Find where the given text appears and provide that cell's center as [x, y] coordinate. 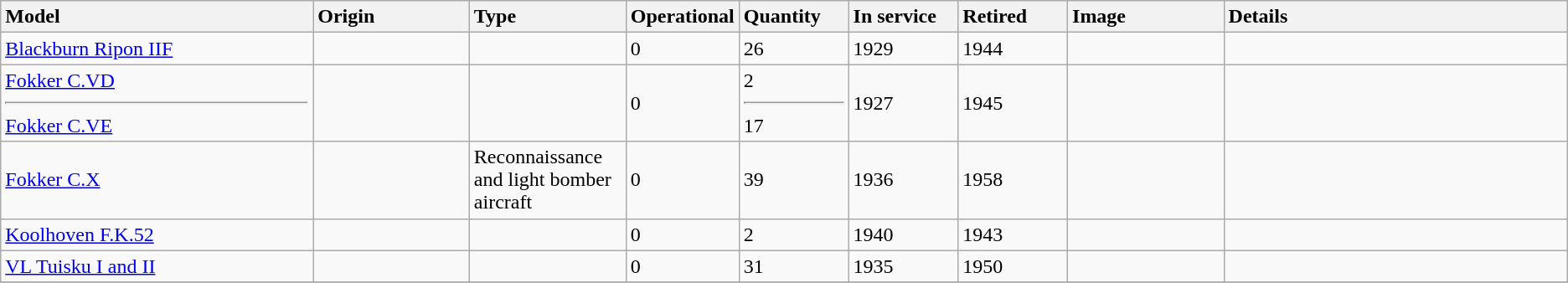
31 [794, 266]
1935 [903, 266]
Retired [1014, 17]
Fokker C.VDFokker C.VE [157, 103]
2 [794, 234]
1943 [1014, 234]
VL Tuisku I and II [157, 266]
1945 [1014, 103]
217 [794, 103]
Type [548, 17]
Quantity [794, 17]
1929 [903, 49]
1950 [1014, 266]
Details [1395, 17]
Origin [392, 17]
Image [1146, 17]
Koolhoven F.K.52 [157, 234]
1958 [1014, 180]
Model [157, 17]
1944 [1014, 49]
Blackburn Ripon IIF [157, 49]
1940 [903, 234]
39 [794, 180]
1936 [903, 180]
1927 [903, 103]
Reconnaissance and light bomber aircraft [548, 180]
Fokker C.X [157, 180]
In service [903, 17]
26 [794, 49]
Operational [682, 17]
